Search for the cell housing the specified text and yield its (X, Y) center coordinate. 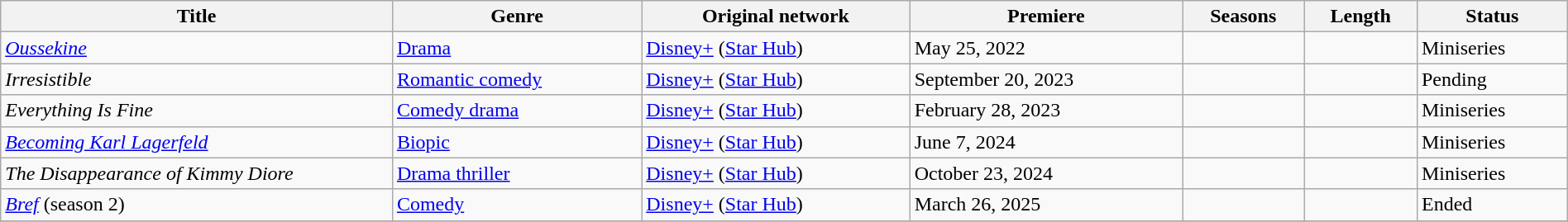
Pending (1492, 79)
The Disappearance of Kimmy Diore (197, 173)
Bref (season 2) (197, 205)
Original network (776, 17)
Ended (1492, 205)
Oussekine (197, 48)
Romantic comedy (516, 79)
Irresistible (197, 79)
Status (1492, 17)
Title (197, 17)
Biopic (516, 142)
Becoming Karl Lagerfeld (197, 142)
Length (1361, 17)
March 26, 2025 (1045, 205)
February 28, 2023 (1045, 111)
Everything Is Fine (197, 111)
May 25, 2022 (1045, 48)
September 20, 2023 (1045, 79)
Comedy (516, 205)
Premiere (1045, 17)
June 7, 2024 (1045, 142)
October 23, 2024 (1045, 173)
Genre (516, 17)
Drama thriller (516, 173)
Seasons (1244, 17)
Comedy drama (516, 111)
Drama (516, 48)
